Detect which cell encompasses the target text, then output its [x, y] center coordinate. 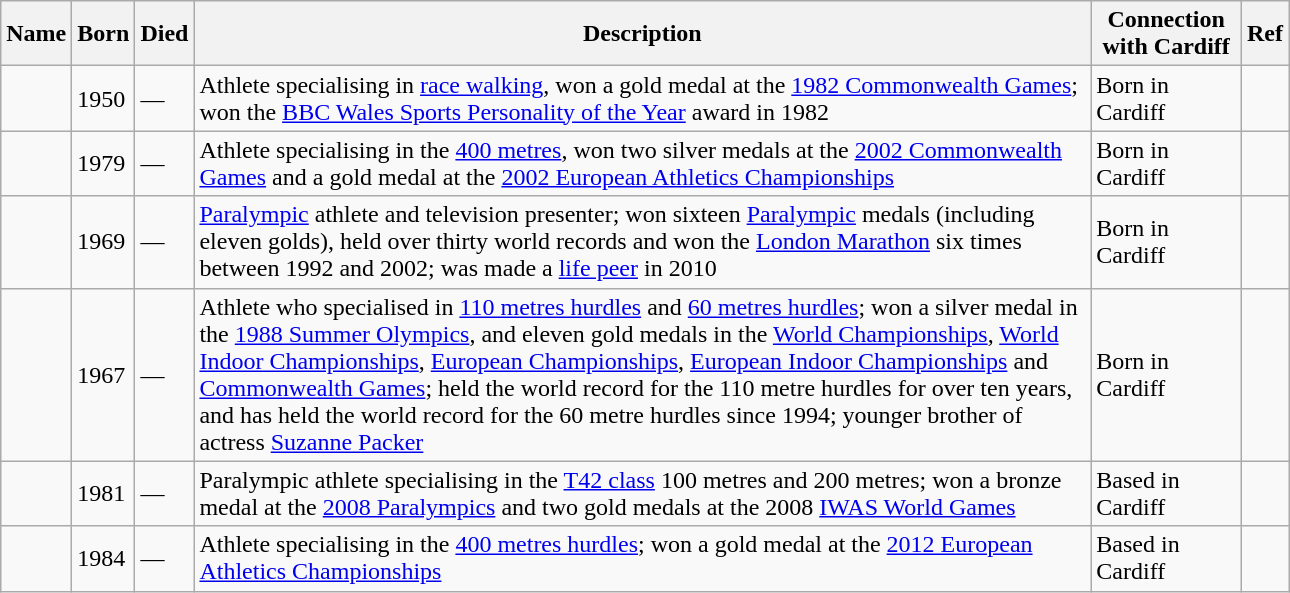
Description [642, 34]
1984 [104, 558]
1981 [104, 494]
Died [164, 34]
1950 [104, 98]
1967 [104, 374]
1969 [104, 242]
Name [36, 34]
Born [104, 34]
Connection with Cardiff [1166, 34]
Ref [1264, 34]
1979 [104, 164]
Athlete specialising in race walking, won a gold medal at the 1982 Commonwealth Games; won the BBC Wales Sports Personality of the Year award in 1982 [642, 98]
Athlete specialising in the 400 metres hurdles; won a gold medal at the 2012 European Athletics Championships [642, 558]
